From the cell containing the given text, extract its center point as (x, y) coordinate. 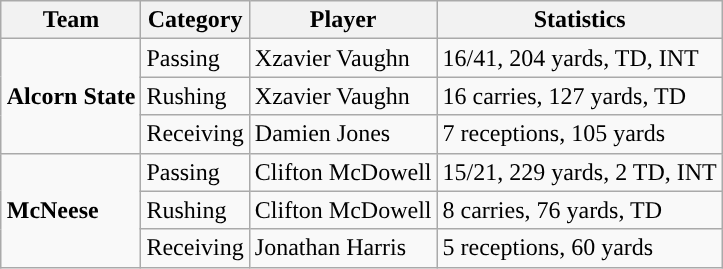
5 receptions, 60 yards (580, 248)
Category (195, 20)
Alcorn State (71, 96)
Statistics (580, 20)
16 carries, 127 yards, TD (580, 96)
Jonathan Harris (343, 248)
Team (71, 20)
8 carries, 76 yards, TD (580, 210)
15/21, 229 yards, 2 TD, INT (580, 172)
Damien Jones (343, 134)
7 receptions, 105 yards (580, 134)
McNeese (71, 210)
16/41, 204 yards, TD, INT (580, 58)
Player (343, 20)
